For the text-containing cell, return its midpoint in [X, Y] coordinate format. 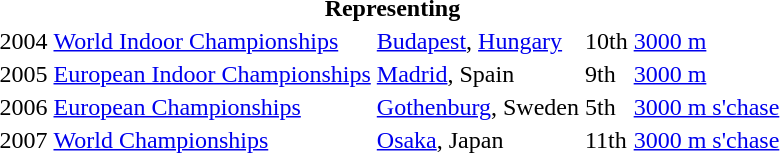
European Indoor Championships [212, 74]
10th [606, 41]
9th [606, 74]
Madrid, Spain [478, 74]
World Indoor Championships [212, 41]
5th [606, 107]
European Championships [212, 107]
Gothenburg, Sweden [478, 107]
Budapest, Hungary [478, 41]
